Determine the (x, y) coordinate at the center of the cell enclosing the given text.  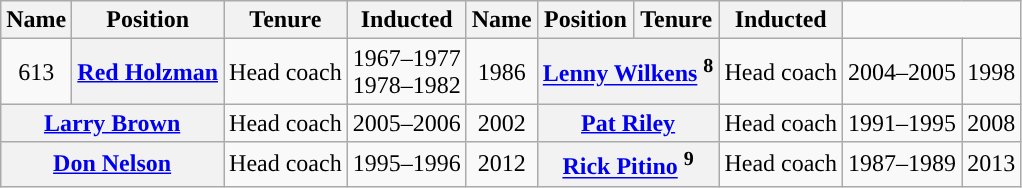
613 (36, 72)
Pat Riley (628, 123)
2012 (502, 164)
2008 (992, 123)
1995–1996 (406, 164)
1987–1989 (902, 164)
1998 (992, 72)
1991–1995 (902, 123)
1967–19771978–1982 (406, 72)
Rick Pitino 9 (628, 164)
2005–2006 (406, 123)
2004–2005 (902, 72)
Larry Brown (112, 123)
Don Nelson (112, 164)
2013 (992, 164)
Red Holzman (148, 72)
Lenny Wilkens 8 (628, 72)
2002 (502, 123)
1986 (502, 72)
